Extract the [X, Y] coordinate from the center of the cell holding the provided text.  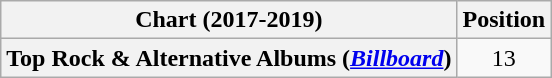
Chart (2017-2019) [229, 20]
Position [504, 20]
Top Rock & Alternative Albums (Billboard) [229, 58]
13 [504, 58]
